From the cell containing the given text, extract its center point as [X, Y] coordinate. 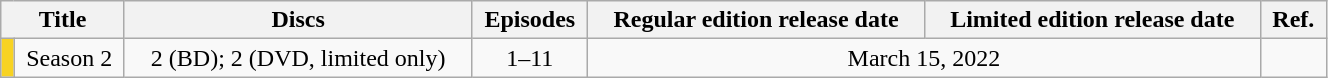
Season 2 [69, 58]
1–11 [530, 58]
2 (BD); 2 (DVD, limited only) [298, 58]
Discs [298, 20]
Title [63, 20]
March 15, 2022 [924, 58]
Regular edition release date [756, 20]
Ref. [1293, 20]
Episodes [530, 20]
Limited edition release date [1092, 20]
